Pinpoint the cell where the given text exists, returning its (x, y) midpoint coordinate. 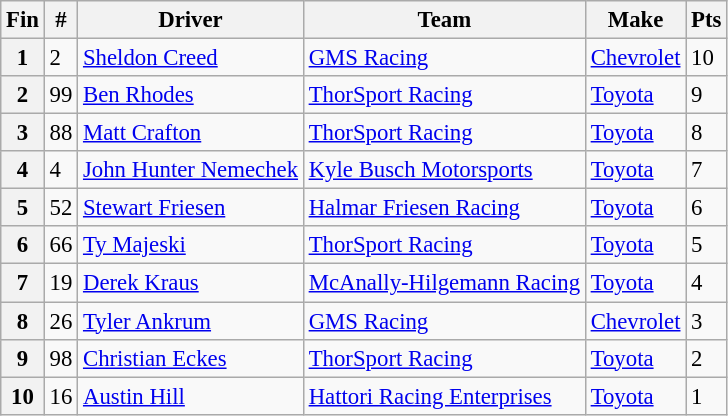
Tyler Ankrum (191, 321)
16 (60, 396)
Make (635, 20)
66 (60, 245)
# (60, 20)
Fin (23, 20)
Austin Hill (191, 396)
Sheldon Creed (191, 58)
Halmar Friesen Racing (444, 208)
Ty Majeski (191, 245)
99 (60, 95)
52 (60, 208)
Matt Crafton (191, 133)
Derek Kraus (191, 283)
Hattori Racing Enterprises (444, 396)
19 (60, 283)
McAnally-Hilgemann Racing (444, 283)
88 (60, 133)
Christian Eckes (191, 358)
Driver (191, 20)
John Hunter Nemechek (191, 170)
Kyle Busch Motorsports (444, 170)
Stewart Friesen (191, 208)
Pts (706, 20)
Team (444, 20)
98 (60, 358)
26 (60, 321)
Ben Rhodes (191, 95)
